Provide the (X, Y) coordinate of the cell's center where the given text is located.  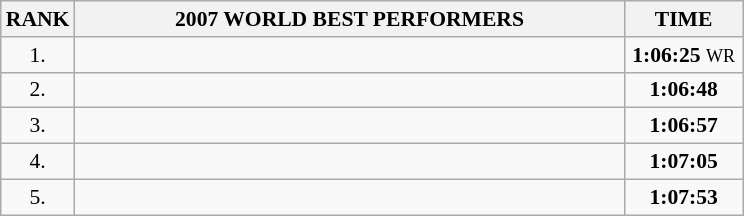
1. (38, 55)
5. (38, 197)
2. (38, 90)
1:06:48 (684, 90)
1:07:05 (684, 162)
1:06:57 (684, 126)
1:06:25 WR (684, 55)
3. (38, 126)
2007 WORLD BEST PERFORMERS (349, 19)
4. (38, 162)
1:07:53 (684, 197)
RANK (38, 19)
TIME (684, 19)
